Return (X, Y) of the center of cell containing provided text 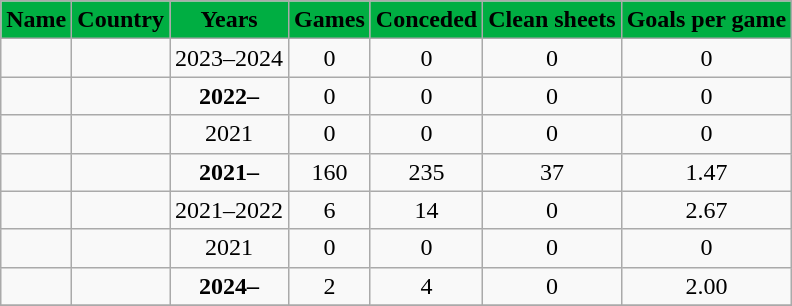
37 (552, 172)
2 (330, 286)
Goals per game (706, 20)
14 (426, 210)
Name (36, 20)
2023–2024 (230, 58)
4 (426, 286)
235 (426, 172)
2022– (230, 96)
2.00 (706, 286)
2021–2022 (230, 210)
Clean sheets (552, 20)
1.47 (706, 172)
Conceded (426, 20)
Games (330, 20)
2.67 (706, 210)
2021– (230, 172)
Years (230, 20)
2024– (230, 286)
6 (330, 210)
160 (330, 172)
Country (121, 20)
